From the cell containing the given text, extract its center point as (X, Y) coordinate. 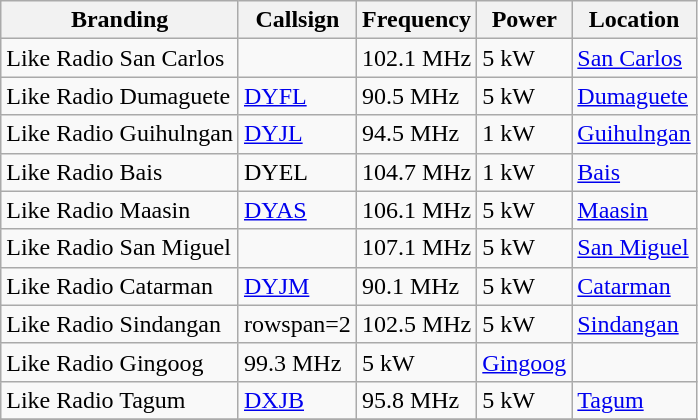
Like Radio Dumaguete (120, 96)
DYJM (297, 286)
107.1 MHz (416, 248)
San Miguel (634, 248)
rowspan=2 (297, 324)
Bais (634, 172)
DYFL (297, 96)
106.1 MHz (416, 210)
Like Radio San Miguel (120, 248)
DYAS (297, 210)
Catarman (634, 286)
95.8 MHz (416, 400)
DXJB (297, 400)
Guihulngan (634, 134)
104.7 MHz (416, 172)
Like Radio Maasin (120, 210)
Like Radio Catarman (120, 286)
99.3 MHz (297, 362)
Maasin (634, 210)
Dumaguete (634, 96)
DYEL (297, 172)
Location (634, 20)
Frequency (416, 20)
Like Radio Bais (120, 172)
94.5 MHz (416, 134)
Callsign (297, 20)
San Carlos (634, 58)
90.5 MHz (416, 96)
Gingoog (524, 362)
Power (524, 20)
Tagum (634, 400)
Sindangan (634, 324)
102.5 MHz (416, 324)
90.1 MHz (416, 286)
Like Radio Guihulngan (120, 134)
Like Radio Sindangan (120, 324)
DYJL (297, 134)
Like Radio Gingoog (120, 362)
Branding (120, 20)
102.1 MHz (416, 58)
Like Radio Tagum (120, 400)
Like Radio San Carlos (120, 58)
